Find where the given text appears and provide that cell's center as [X, Y] coordinate. 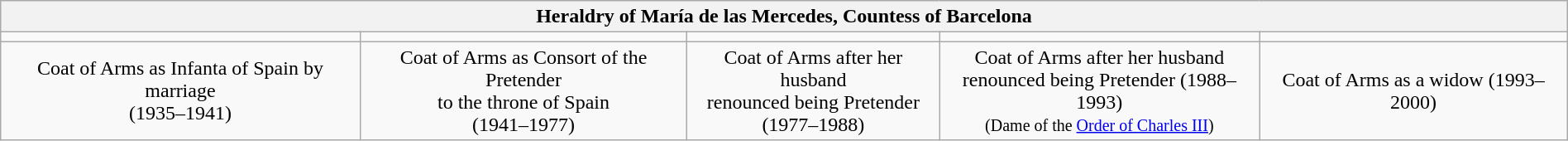
Coat of Arms after her husbandrenounced being Pretender (1977–1988) [814, 91]
Coat of Arms as a widow (1993–2000) [1413, 91]
Heraldry of María de las Mercedes, Countess of Barcelona [784, 17]
Coat of Arms as Infanta of Spain by marriage (1935–1941) [180, 91]
Coat of Arms after her husbandrenounced being Pretender (1988–1993)(Dame of the Order of Charles III) [1100, 91]
Coat of Arms as Consort of the Pretenderto the throne of Spain (1941–1977) [523, 91]
